Output the [X, Y] coordinate of the center of the cell containing the given text.  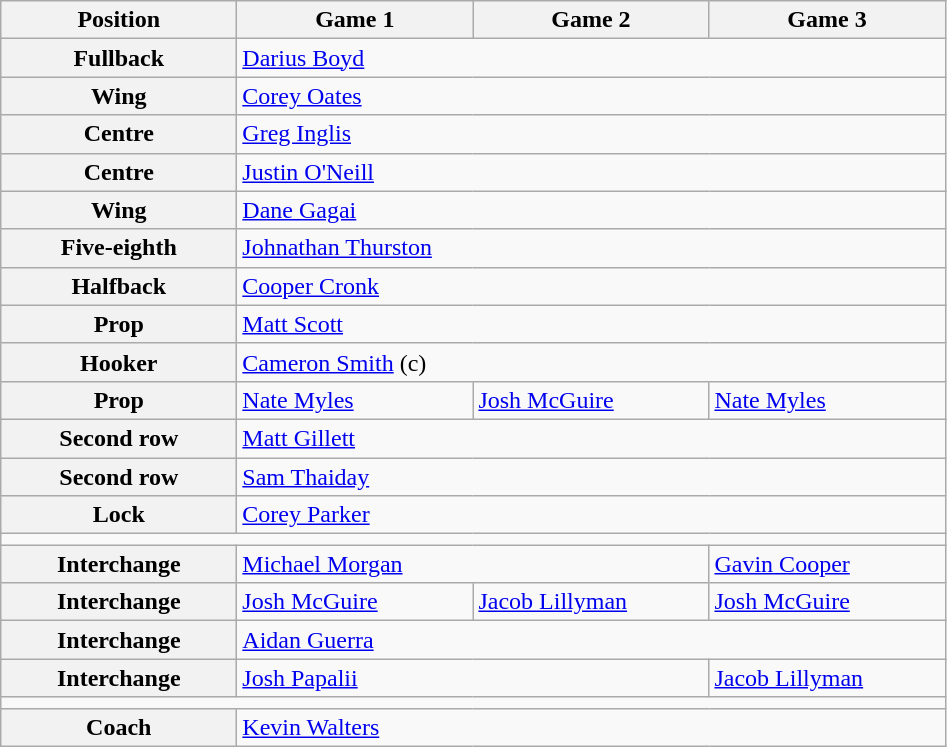
Five-eighth [119, 248]
Greg Inglis [591, 134]
Coach [119, 727]
Position [119, 20]
Cameron Smith (c) [591, 362]
Johnathan Thurston [591, 248]
Michael Morgan [473, 564]
Kevin Walters [591, 727]
Corey Oates [591, 96]
Game 3 [827, 20]
Hooker [119, 362]
Lock [119, 515]
Dane Gagai [591, 210]
Matt Scott [591, 324]
Corey Parker [591, 515]
Justin O'Neill [591, 172]
Fullback [119, 58]
Matt Gillett [591, 438]
Cooper Cronk [591, 286]
Aidan Guerra [591, 640]
Josh Papalii [473, 678]
Gavin Cooper [827, 564]
Halfback [119, 286]
Darius Boyd [591, 58]
Sam Thaiday [591, 477]
Game 1 [355, 20]
Game 2 [591, 20]
